Locate the cell with the specified text and output its [x, y] center coordinate. 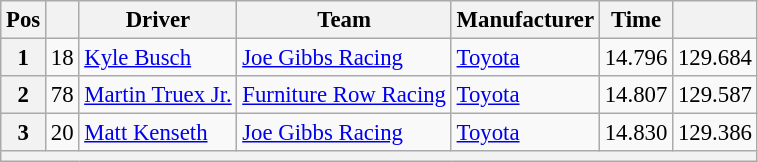
Martin Truex Jr. [158, 95]
Team [344, 20]
Kyle Busch [158, 58]
20 [62, 133]
Furniture Row Racing [344, 95]
3 [24, 133]
18 [62, 58]
Pos [24, 20]
129.386 [716, 133]
Matt Kenseth [158, 133]
129.684 [716, 58]
14.830 [636, 133]
14.796 [636, 58]
1 [24, 58]
2 [24, 95]
Time [636, 20]
Manufacturer [525, 20]
78 [62, 95]
Driver [158, 20]
129.587 [716, 95]
14.807 [636, 95]
